Capture the cell that displays the provided text and extract its [x, y] central coordinate. 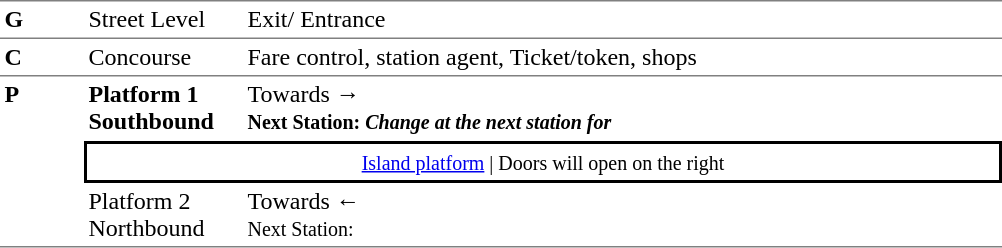
Platform 2Northbound [164, 215]
Island platform | Doors will open on the right [543, 162]
P [42, 162]
C [42, 58]
Towards → Next Station: Change at the next station for [622, 108]
G [42, 20]
Towards ← Next Station: [622, 215]
Fare control, station agent, Ticket/token, shops [622, 58]
Platform 1Southbound [164, 108]
Exit/ Entrance [622, 20]
Street Level [164, 20]
Concourse [164, 58]
